From the cell containing the given text, extract its center point as (x, y) coordinate. 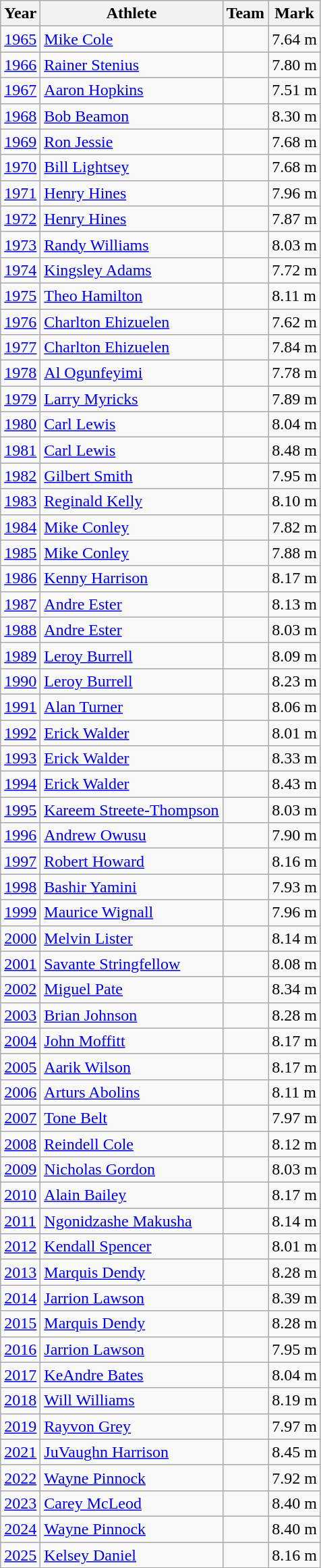
Team (245, 13)
7.87 m (295, 219)
2007 (20, 1118)
2005 (20, 1066)
Arturs Abolins (132, 1092)
Kenny Harrison (132, 578)
Rayvon Grey (132, 1426)
1989 (20, 655)
2003 (20, 1015)
Carey McLeod (132, 1503)
JuVaughn Harrison (132, 1452)
7.72 m (295, 270)
1973 (20, 244)
2021 (20, 1452)
1981 (20, 450)
Randy Williams (132, 244)
Kelsey Daniel (132, 1555)
1997 (20, 861)
1980 (20, 425)
2000 (20, 938)
7.92 m (295, 1478)
1966 (20, 65)
Bashir Yamini (132, 887)
Athlete (132, 13)
2006 (20, 1092)
8.34 m (295, 990)
Rainer Stenius (132, 65)
2017 (20, 1375)
2014 (20, 1298)
7.82 m (295, 527)
2001 (20, 964)
2002 (20, 990)
7.80 m (295, 65)
Mike Cole (132, 39)
Aarik Wilson (132, 1066)
Maurice Wignall (132, 913)
Tone Belt (132, 1118)
8.12 m (295, 1144)
1999 (20, 913)
8.09 m (295, 655)
7.62 m (295, 322)
8.33 m (295, 759)
1976 (20, 322)
Year (20, 13)
Andrew Owusu (132, 836)
7.78 m (295, 373)
8.06 m (295, 707)
1988 (20, 630)
8.30 m (295, 116)
Will Williams (132, 1401)
Miguel Pate (132, 990)
1972 (20, 219)
1985 (20, 553)
2024 (20, 1529)
Bob Beamon (132, 116)
1965 (20, 39)
1984 (20, 527)
2022 (20, 1478)
Alan Turner (132, 707)
1969 (20, 142)
7.88 m (295, 553)
Brian Johnson (132, 1015)
Theo Hamilton (132, 296)
2008 (20, 1144)
1986 (20, 578)
1975 (20, 296)
2004 (20, 1041)
8.19 m (295, 1401)
8.43 m (295, 784)
8.48 m (295, 450)
Al Ogunfeyimi (132, 373)
8.39 m (295, 1298)
1977 (20, 348)
Kendall Spencer (132, 1247)
Larry Myricks (132, 399)
7.89 m (295, 399)
1982 (20, 476)
Bill Lightsey (132, 167)
8.13 m (295, 604)
Aaron Hopkins (132, 90)
KeAndre Bates (132, 1375)
7.93 m (295, 887)
2018 (20, 1401)
2009 (20, 1170)
2011 (20, 1221)
Gilbert Smith (132, 476)
2019 (20, 1426)
1996 (20, 836)
1971 (20, 193)
2015 (20, 1324)
2023 (20, 1503)
Mark (295, 13)
Robert Howard (132, 861)
Alain Bailey (132, 1195)
8.10 m (295, 502)
1974 (20, 270)
1990 (20, 681)
Reindell Cole (132, 1144)
1967 (20, 90)
Ron Jessie (132, 142)
7.90 m (295, 836)
2012 (20, 1247)
1993 (20, 759)
2013 (20, 1272)
2010 (20, 1195)
1998 (20, 887)
John Moffitt (132, 1041)
Reginald Kelly (132, 502)
2025 (20, 1555)
Nicholas Gordon (132, 1170)
1979 (20, 399)
1991 (20, 707)
Melvin Lister (132, 938)
1995 (20, 810)
7.64 m (295, 39)
8.45 m (295, 1452)
1992 (20, 732)
1994 (20, 784)
1970 (20, 167)
2016 (20, 1349)
Ngonidzashe Makusha (132, 1221)
1968 (20, 116)
7.84 m (295, 348)
Savante Stringfellow (132, 964)
Kingsley Adams (132, 270)
1987 (20, 604)
8.23 m (295, 681)
1978 (20, 373)
1983 (20, 502)
Kareem Streete-Thompson (132, 810)
7.51 m (295, 90)
8.08 m (295, 964)
